Output the (x, y) coordinate of the center of the cell containing the given text.  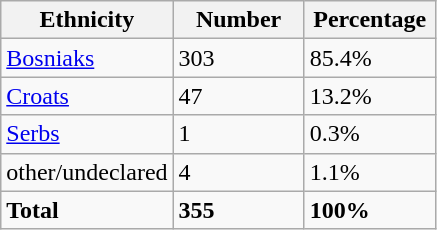
Croats (87, 96)
Ethnicity (87, 20)
Percentage (370, 20)
Bosniaks (87, 58)
0.3% (370, 134)
13.2% (370, 96)
Total (87, 210)
Number (238, 20)
355 (238, 210)
1.1% (370, 172)
47 (238, 96)
85.4% (370, 58)
Serbs (87, 134)
4 (238, 172)
303 (238, 58)
100% (370, 210)
1 (238, 134)
other/undeclared (87, 172)
